Extract the (X, Y) coordinate from the center of the cell holding the provided text.  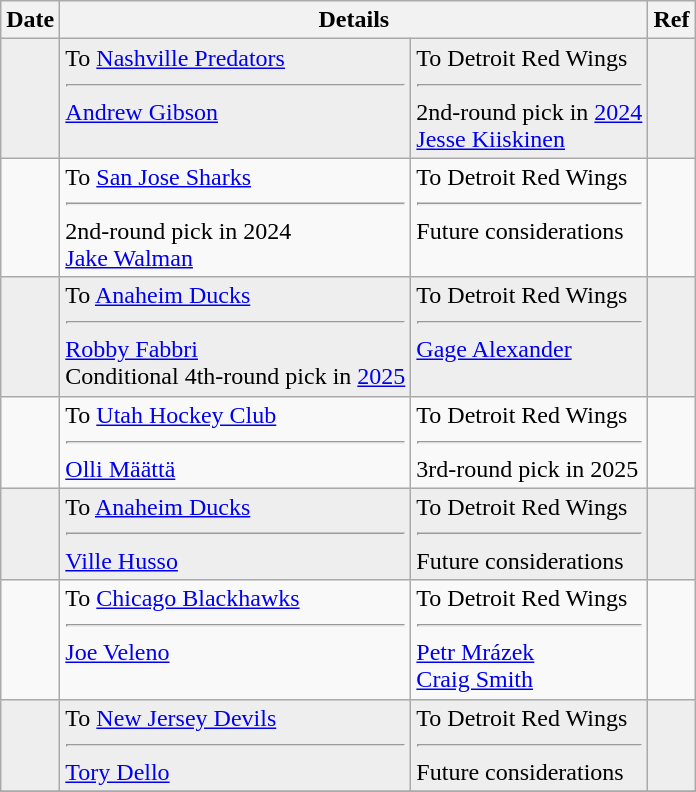
To San Jose Sharks2nd-round pick in 2024Jake Walman (236, 218)
To Anaheim DucksRobby FabbriConditional 4th-round pick in 2025 (236, 336)
To New Jersey DevilsTory Dello (236, 745)
To Detroit Red WingsPetr MrázekCraig Smith (530, 640)
To Detroit Red Wings2nd-round pick in 2024Jesse Kiiskinen (530, 98)
To Detroit Red WingsGage Alexander (530, 336)
To Anaheim DucksVille Husso (236, 534)
To Chicago BlackhawksJoe Veleno (236, 640)
Ref (672, 20)
Date (30, 20)
To Detroit Red Wings3rd-round pick in 2025 (530, 442)
To Utah Hockey ClubOlli Määttä (236, 442)
Details (354, 20)
To Nashville PredatorsAndrew Gibson (236, 98)
